Determine the (x, y) coordinate at the center of the cell enclosing the given text.  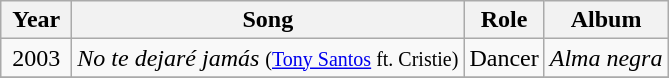
Song (268, 20)
2003 (36, 58)
Year (36, 20)
Role (504, 20)
Alma negra (606, 58)
Dancer (504, 58)
Album (606, 20)
No te dejaré jamás (Tony Santos ft. Cristie) (268, 58)
